Locate the cell with the specified text and output its [X, Y] center coordinate. 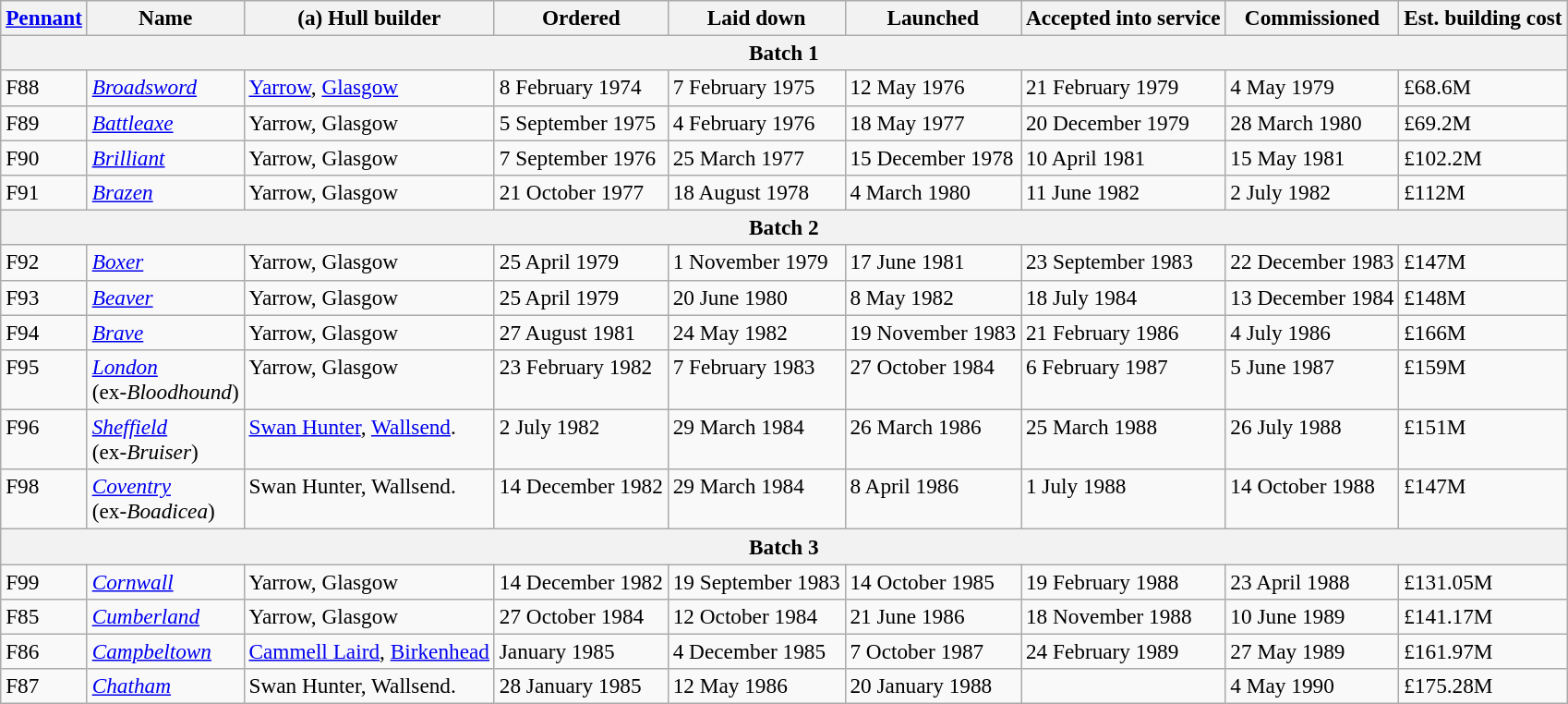
Campbeltown [165, 651]
19 November 1983 [933, 332]
F89 [44, 123]
Broadsword [165, 88]
18 November 1988 [1123, 616]
20 June 1980 [756, 297]
21 February 1979 [1123, 88]
27 May 1989 [1312, 651]
11 June 1982 [1123, 192]
Cammell Laird, Birkenhead [369, 651]
£69.2M [1483, 123]
F91 [44, 192]
18 August 1978 [756, 192]
8 May 1982 [933, 297]
1 November 1979 [756, 262]
Commissioned [1312, 18]
Brave [165, 332]
Est. building cost [1483, 18]
Batch 1 [784, 53]
Ordered [581, 18]
F99 [44, 581]
F96 [44, 440]
4 May 1990 [1312, 686]
25 March 1988 [1123, 440]
7 September 1976 [581, 157]
23 February 1982 [581, 379]
F88 [44, 88]
£112M [1483, 192]
4 December 1985 [756, 651]
5 September 1975 [581, 123]
5 June 1987 [1312, 379]
14 October 1988 [1312, 499]
26 March 1986 [933, 440]
F92 [44, 262]
10 June 1989 [1312, 616]
London(ex-Bloodhound) [165, 379]
Brazen [165, 192]
£151M [1483, 440]
F94 [44, 332]
8 February 1974 [581, 88]
4 July 1986 [1312, 332]
Battleaxe [165, 123]
18 May 1977 [933, 123]
£148M [1483, 297]
Accepted into service [1123, 18]
28 March 1980 [1312, 123]
21 October 1977 [581, 192]
£175.28M [1483, 686]
20 December 1979 [1123, 123]
Cornwall [165, 581]
15 December 1978 [933, 157]
19 September 1983 [756, 581]
4 March 1980 [933, 192]
12 May 1976 [933, 88]
15 May 1981 [1312, 157]
£166M [1483, 332]
F93 [44, 297]
24 May 1982 [756, 332]
7 October 1987 [933, 651]
Sheffield(ex-Bruiser) [165, 440]
21 February 1986 [1123, 332]
4 February 1976 [756, 123]
21 June 1986 [933, 616]
Boxer [165, 262]
Batch 2 [784, 227]
4 May 1979 [1312, 88]
F90 [44, 157]
Brilliant [165, 157]
F95 [44, 379]
24 February 1989 [1123, 651]
6 February 1987 [1123, 379]
Batch 3 [784, 546]
January 1985 [581, 651]
12 May 1986 [756, 686]
7 February 1975 [756, 88]
25 March 1977 [756, 157]
13 December 1984 [1312, 297]
27 August 1981 [581, 332]
Cumberland [165, 616]
F85 [44, 616]
F87 [44, 686]
22 December 1983 [1312, 262]
23 September 1983 [1123, 262]
14 October 1985 [933, 581]
1 July 1988 [1123, 499]
£68.6M [1483, 88]
12 October 1984 [756, 616]
£159M [1483, 379]
Chatham [165, 686]
Laid down [756, 18]
Beaver [165, 297]
17 June 1981 [933, 262]
Pennant [44, 18]
Launched [933, 18]
20 January 1988 [933, 686]
F98 [44, 499]
Coventry(ex-Boadicea) [165, 499]
10 April 1981 [1123, 157]
26 July 1988 [1312, 440]
7 February 1983 [756, 379]
(a) Hull builder [369, 18]
£161.97M [1483, 651]
19 February 1988 [1123, 581]
£141.17M [1483, 616]
18 July 1984 [1123, 297]
28 January 1985 [581, 686]
£131.05M [1483, 581]
8 April 1986 [933, 499]
23 April 1988 [1312, 581]
Name [165, 18]
F86 [44, 651]
£102.2M [1483, 157]
